Extract the [X, Y] coordinate from the center of the cell holding the provided text.  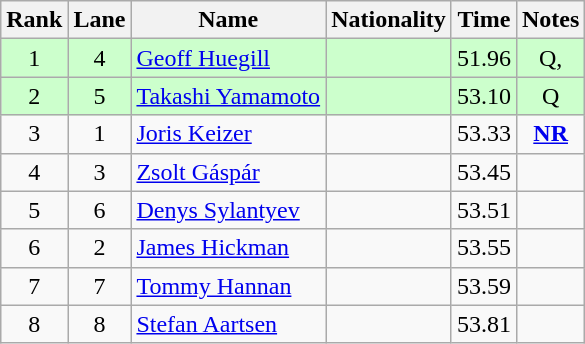
Stefan Aartsen [228, 324]
James Hickman [228, 248]
Geoff Huegill [228, 58]
Lane [100, 20]
53.59 [484, 286]
Nationality [389, 20]
53.51 [484, 210]
51.96 [484, 58]
NR [550, 134]
53.10 [484, 96]
Name [228, 20]
53.45 [484, 172]
Q, [550, 58]
Denys Sylantyev [228, 210]
Tommy Hannan [228, 286]
Time [484, 20]
53.55 [484, 248]
Rank [34, 20]
Zsolt Gáspár [228, 172]
53.81 [484, 324]
Joris Keizer [228, 134]
53.33 [484, 134]
Takashi Yamamoto [228, 96]
Q [550, 96]
Notes [550, 20]
